Find where the given text appears and provide that cell's center as [X, Y] coordinate. 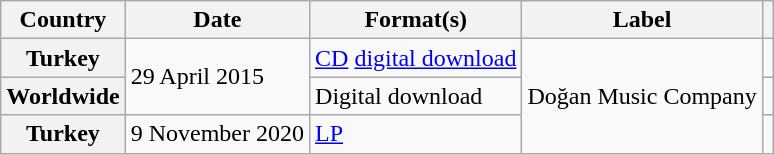
Label [642, 20]
9 November 2020 [217, 134]
Date [217, 20]
Worldwide [63, 96]
29 April 2015 [217, 77]
CD digital download [416, 58]
Digital download [416, 96]
Doğan Music Company [642, 96]
Format(s) [416, 20]
LP [416, 134]
Country [63, 20]
